Return [X, Y] of the center of cell containing provided text 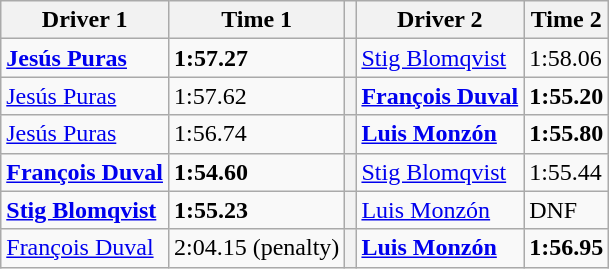
DNF [566, 210]
1:56.74 [256, 134]
1:54.60 [256, 172]
Time 2 [566, 20]
1:55.44 [566, 172]
1:58.06 [566, 58]
Driver 1 [85, 20]
1:57.27 [256, 58]
1:55.20 [566, 96]
1:56.95 [566, 248]
Driver 2 [440, 20]
1:57.62 [256, 96]
Time 1 [256, 20]
1:55.23 [256, 210]
2:04.15 (penalty) [256, 248]
1:55.80 [566, 134]
